Pinpoint the cell where the given text exists, returning its [x, y] midpoint coordinate. 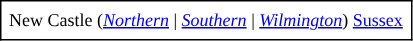
New Castle (Northern | Southern | Wilmington) Sussex [206, 20]
